Extract the (X, Y) coordinate from the center of the cell holding the provided text.  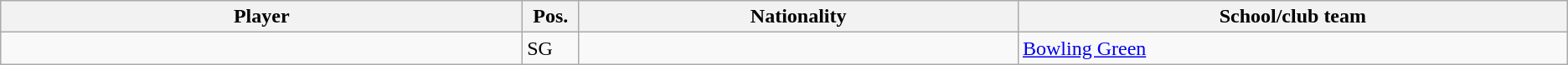
Nationality (799, 17)
Pos. (551, 17)
SG (551, 48)
School/club team (1292, 17)
Player (261, 17)
Bowling Green (1292, 48)
